Extract the (x, y) coordinate from the center of the cell holding the provided text.  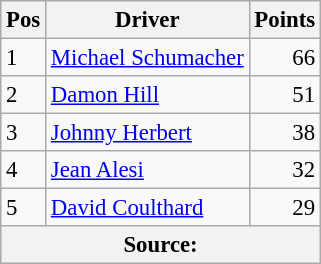
66 (284, 58)
51 (284, 95)
1 (24, 58)
Michael Schumacher (148, 58)
Johnny Herbert (148, 133)
38 (284, 133)
Points (284, 20)
2 (24, 95)
David Coulthard (148, 208)
Source: (161, 245)
29 (284, 208)
32 (284, 170)
3 (24, 133)
Damon Hill (148, 95)
Jean Alesi (148, 170)
4 (24, 170)
Driver (148, 20)
Pos (24, 20)
5 (24, 208)
